Return the (x, y) coordinate for the center point of the cell that contains the specified text.  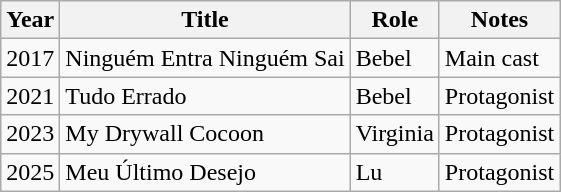
Virginia (394, 134)
Year (30, 20)
2023 (30, 134)
Ninguém Entra Ninguém Sai (205, 58)
2025 (30, 172)
My Drywall Cocoon (205, 134)
Lu (394, 172)
Tudo Errado (205, 96)
Role (394, 20)
Meu Último Desejo (205, 172)
2017 (30, 58)
Title (205, 20)
2021 (30, 96)
Notes (499, 20)
Main cast (499, 58)
